Return the (x, y) coordinate for the center point of the cell that contains the specified text.  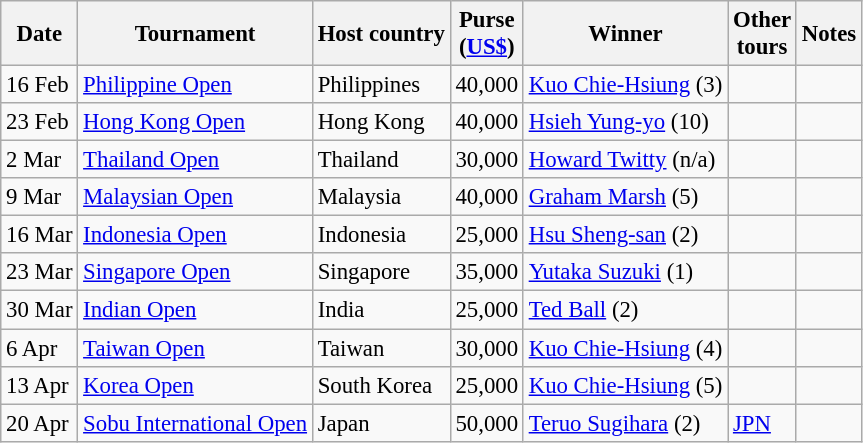
Hong Kong (381, 122)
2 Mar (40, 160)
Winner (625, 34)
Philippines (381, 85)
Thailand (381, 160)
Taiwan Open (196, 348)
Indonesia (381, 235)
Hsieh Yung-yo (10) (625, 122)
Howard Twitty (n/a) (625, 160)
Kuo Chie-Hsiung (3) (625, 85)
13 Apr (40, 385)
6 Apr (40, 348)
Sobu International Open (196, 423)
South Korea (381, 385)
50,000 (486, 423)
30 Mar (40, 310)
Taiwan (381, 348)
Kuo Chie-Hsiung (4) (625, 348)
Japan (381, 423)
India (381, 310)
9 Mar (40, 197)
16 Feb (40, 85)
Philippine Open (196, 85)
Hsu Sheng-san (2) (625, 235)
Graham Marsh (5) (625, 197)
Notes (828, 34)
35,000 (486, 273)
Host country (381, 34)
Tournament (196, 34)
Thailand Open (196, 160)
23 Mar (40, 273)
Malaysia (381, 197)
Indian Open (196, 310)
Singapore Open (196, 273)
20 Apr (40, 423)
Yutaka Suzuki (1) (625, 273)
Malaysian Open (196, 197)
Date (40, 34)
Teruo Sugihara (2) (625, 423)
Purse(US$) (486, 34)
Ted Ball (2) (625, 310)
Indonesia Open (196, 235)
Othertours (762, 34)
23 Feb (40, 122)
Kuo Chie-Hsiung (5) (625, 385)
Hong Kong Open (196, 122)
JPN (762, 423)
Korea Open (196, 385)
Singapore (381, 273)
16 Mar (40, 235)
